Identify which cell holds the provided text, then report its [X, Y] central coordinate. 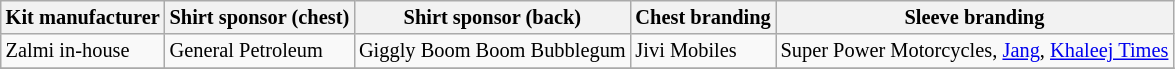
Sleeve branding [975, 17]
Zalmi in-house [83, 51]
General Petroleum [260, 51]
Giggly Boom Boom Bubblegum [492, 51]
Super Power Motorcycles, Jang, Khaleej Times [975, 51]
Kit manufacturer [83, 17]
Jivi Mobiles [704, 51]
Chest branding [704, 17]
Shirt sponsor (back) [492, 17]
Shirt sponsor (chest) [260, 17]
